For the text-containing cell, return its midpoint in [x, y] coordinate format. 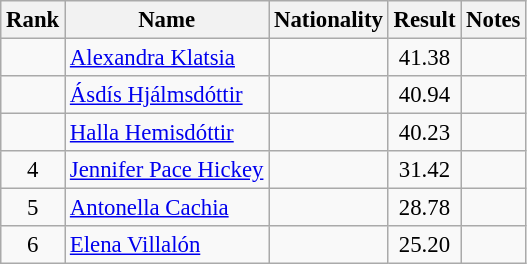
Antonella Cachia [167, 208]
25.20 [424, 245]
Ásdís Hjálmsdóttir [167, 95]
Halla Hemisdóttir [167, 133]
5 [33, 208]
Nationality [328, 20]
Rank [33, 20]
40.94 [424, 95]
Name [167, 20]
6 [33, 245]
Elena Villalón [167, 245]
40.23 [424, 133]
Notes [494, 20]
Alexandra Klatsia [167, 58]
41.38 [424, 58]
4 [33, 170]
Jennifer Pace Hickey [167, 170]
28.78 [424, 208]
Result [424, 20]
31.42 [424, 170]
